Find where the given text appears and provide that cell's center as (X, Y) coordinate. 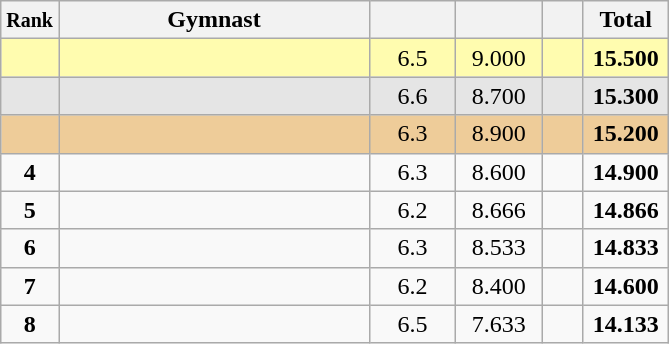
14.600 (626, 286)
6.6 (413, 96)
8.600 (499, 172)
5 (30, 210)
8.900 (499, 134)
14.833 (626, 248)
14.900 (626, 172)
14.866 (626, 210)
15.200 (626, 134)
8 (30, 324)
8.400 (499, 286)
7.633 (499, 324)
15.300 (626, 96)
4 (30, 172)
9.000 (499, 58)
15.500 (626, 58)
Rank (30, 20)
Total (626, 20)
6 (30, 248)
8.666 (499, 210)
14.133 (626, 324)
8.700 (499, 96)
Gymnast (214, 20)
7 (30, 286)
8.533 (499, 248)
